For the text-containing cell, return its midpoint in (x, y) coordinate format. 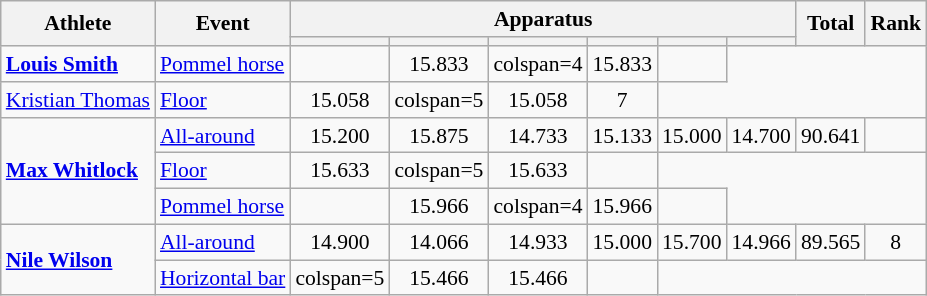
14.933 (538, 243)
14.900 (340, 243)
Kristian Thomas (78, 100)
Event (222, 24)
Louis Smith (78, 64)
15.200 (340, 136)
Total (830, 24)
14.733 (538, 136)
Nile Wilson (78, 260)
Athlete (78, 24)
14.966 (760, 243)
Apparatus (543, 19)
14.066 (438, 243)
8 (896, 243)
14.700 (760, 136)
Max Whitlock (78, 172)
89.565 (830, 243)
7 (622, 100)
Horizontal bar (222, 278)
15.133 (622, 136)
Rank (896, 24)
90.641 (830, 136)
15.700 (692, 243)
15.875 (438, 136)
